Return [x, y] of the center of cell containing provided text 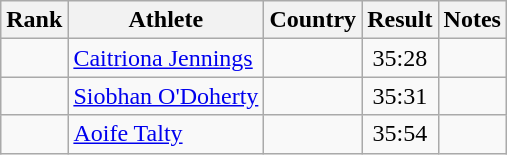
Country [313, 20]
Siobhan O'Doherty [166, 96]
35:31 [400, 96]
Notes [472, 20]
35:28 [400, 58]
Result [400, 20]
Athlete [166, 20]
Caitriona Jennings [166, 58]
Aoife Talty [166, 134]
Rank [34, 20]
35:54 [400, 134]
